Pinpoint the cell where the given text exists, returning its (x, y) midpoint coordinate. 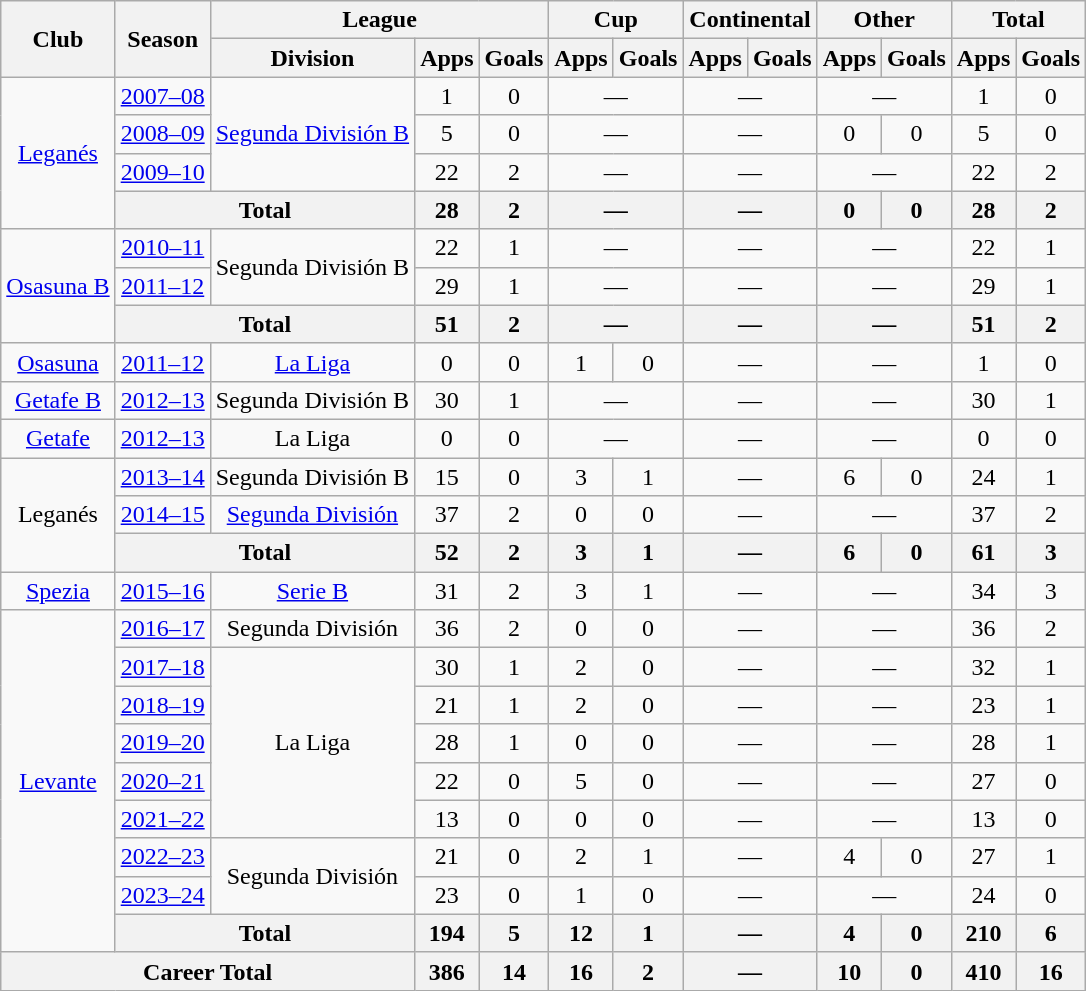
52 (447, 553)
Other (884, 20)
194 (447, 933)
Osasuna B (58, 286)
2013–14 (162, 477)
2017–18 (162, 667)
Getafe B (58, 400)
2018–19 (162, 705)
2010–11 (162, 248)
61 (983, 553)
2009–10 (162, 172)
32 (983, 667)
2022–23 (162, 857)
2016–17 (162, 629)
31 (447, 591)
2020–21 (162, 781)
2007–08 (162, 96)
League (380, 20)
Division (312, 58)
34 (983, 591)
Career Total (208, 971)
14 (514, 971)
Spezia (58, 591)
Cup (616, 20)
410 (983, 971)
2023–24 (162, 895)
12 (581, 933)
Getafe (58, 438)
2015–16 (162, 591)
386 (447, 971)
10 (849, 971)
Season (162, 39)
2014–15 (162, 515)
Levante (58, 782)
2019–20 (162, 743)
Osasuna (58, 362)
2021–22 (162, 819)
210 (983, 933)
Serie B (312, 591)
2008–09 (162, 134)
Continental (750, 20)
15 (447, 477)
Club (58, 39)
